Provide the [x, y] coordinate of the cell's center where the given text is located.  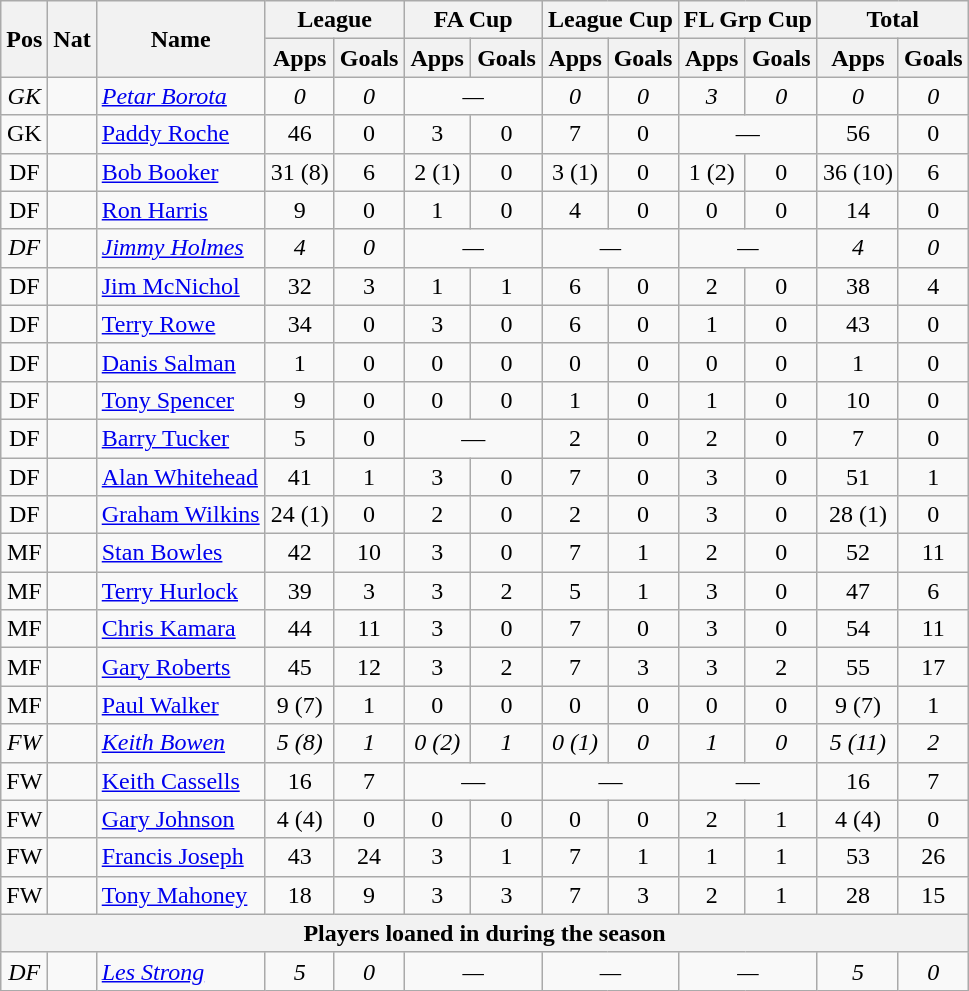
Danis Salman [180, 362]
44 [300, 629]
Paul Walker [180, 705]
31 (8) [300, 172]
Francis Joseph [180, 857]
15 [933, 895]
Chris Kamara [180, 629]
Name [180, 39]
1 (2) [712, 172]
53 [858, 857]
28 (1) [858, 515]
28 [858, 895]
Ron Harris [180, 210]
Les Strong [180, 971]
38 [858, 286]
46 [300, 134]
Tony Spencer [180, 400]
0 (1) [576, 743]
5 (11) [858, 743]
55 [858, 667]
Bob Booker [180, 172]
Alan Whitehead [180, 477]
18 [300, 895]
Petar Borota [180, 96]
0 (2) [438, 743]
Paddy Roche [180, 134]
56 [858, 134]
24 [369, 857]
Tony Mahoney [180, 895]
Gary Roberts [180, 667]
Barry Tucker [180, 438]
Terry Hurlock [180, 591]
34 [300, 324]
Graham Wilkins [180, 515]
Players loaned in during the season [484, 933]
League [334, 20]
Total [892, 20]
51 [858, 477]
14 [858, 210]
League Cup [611, 20]
36 (10) [858, 172]
41 [300, 477]
2 (1) [438, 172]
45 [300, 667]
5 (8) [300, 743]
Keith Bowen [180, 743]
Keith Cassells [180, 781]
26 [933, 857]
Nat [72, 39]
24 (1) [300, 515]
17 [933, 667]
Terry Rowe [180, 324]
54 [858, 629]
3 (1) [576, 172]
12 [369, 667]
Gary Johnson [180, 819]
39 [300, 591]
FA Cup [474, 20]
42 [300, 553]
Pos [24, 39]
47 [858, 591]
Stan Bowles [180, 553]
Jimmy Holmes [180, 248]
52 [858, 553]
FL Grp Cup [748, 20]
32 [300, 286]
Jim McNichol [180, 286]
